Search for the cell housing the specified text and yield its [x, y] center coordinate. 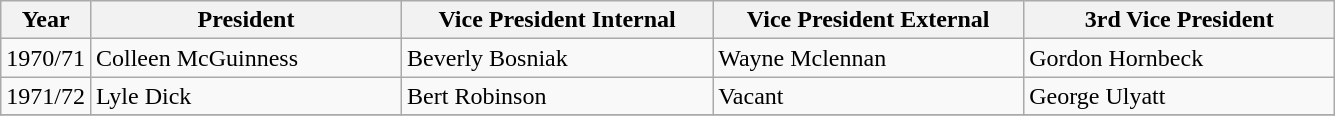
Beverly Bosniak [558, 58]
1971/72 [46, 96]
Vacant [868, 96]
Vice President Internal [558, 20]
Wayne Mclennan [868, 58]
Lyle Dick [246, 96]
Bert Robinson [558, 96]
Year [46, 20]
Colleen McGuinness [246, 58]
President [246, 20]
1970/71 [46, 58]
Gordon Hornbeck [1180, 58]
3rd Vice President [1180, 20]
George Ulyatt [1180, 96]
Vice President External [868, 20]
